Provide the [x, y] coordinate of the cell's center where the given text is located.  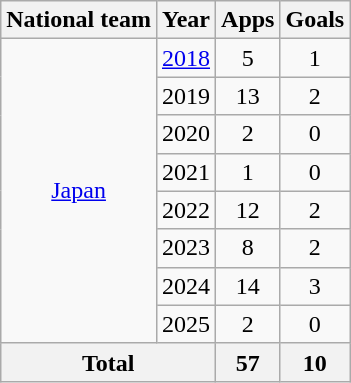
2019 [186, 96]
2018 [186, 58]
2025 [186, 324]
12 [248, 210]
2023 [186, 248]
10 [315, 362]
14 [248, 286]
Total [108, 362]
Apps [248, 20]
2020 [186, 134]
2021 [186, 172]
13 [248, 96]
5 [248, 58]
2022 [186, 210]
57 [248, 362]
3 [315, 286]
National team [79, 20]
Goals [315, 20]
8 [248, 248]
Japan [79, 191]
Year [186, 20]
2024 [186, 286]
